Determine the (x, y) coordinate at the center of the cell enclosing the given text.  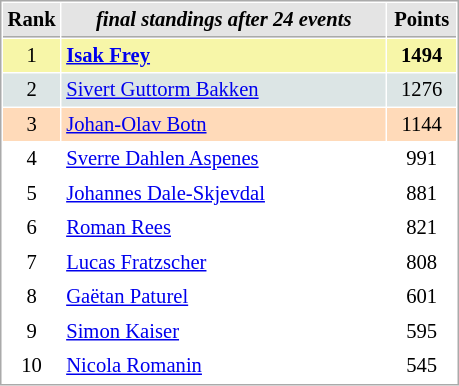
1276 (422, 90)
545 (422, 366)
808 (422, 262)
821 (422, 228)
601 (422, 296)
10 (32, 366)
1494 (422, 56)
Nicola Romanin (224, 366)
991 (422, 158)
6 (32, 228)
Gaëtan Paturel (224, 296)
Lucas Fratzscher (224, 262)
7 (32, 262)
final standings after 24 events (224, 20)
Sivert Guttorm Bakken (224, 90)
881 (422, 194)
1 (32, 56)
Points (422, 20)
3 (32, 124)
Johannes Dale-Skjevdal (224, 194)
2 (32, 90)
1144 (422, 124)
Rank (32, 20)
Sverre Dahlen Aspenes (224, 158)
Roman Rees (224, 228)
595 (422, 332)
5 (32, 194)
8 (32, 296)
9 (32, 332)
4 (32, 158)
Isak Frey (224, 56)
Simon Kaiser (224, 332)
Johan-Olav Botn (224, 124)
